Find where the given text appears and provide that cell's center as (x, y) coordinate. 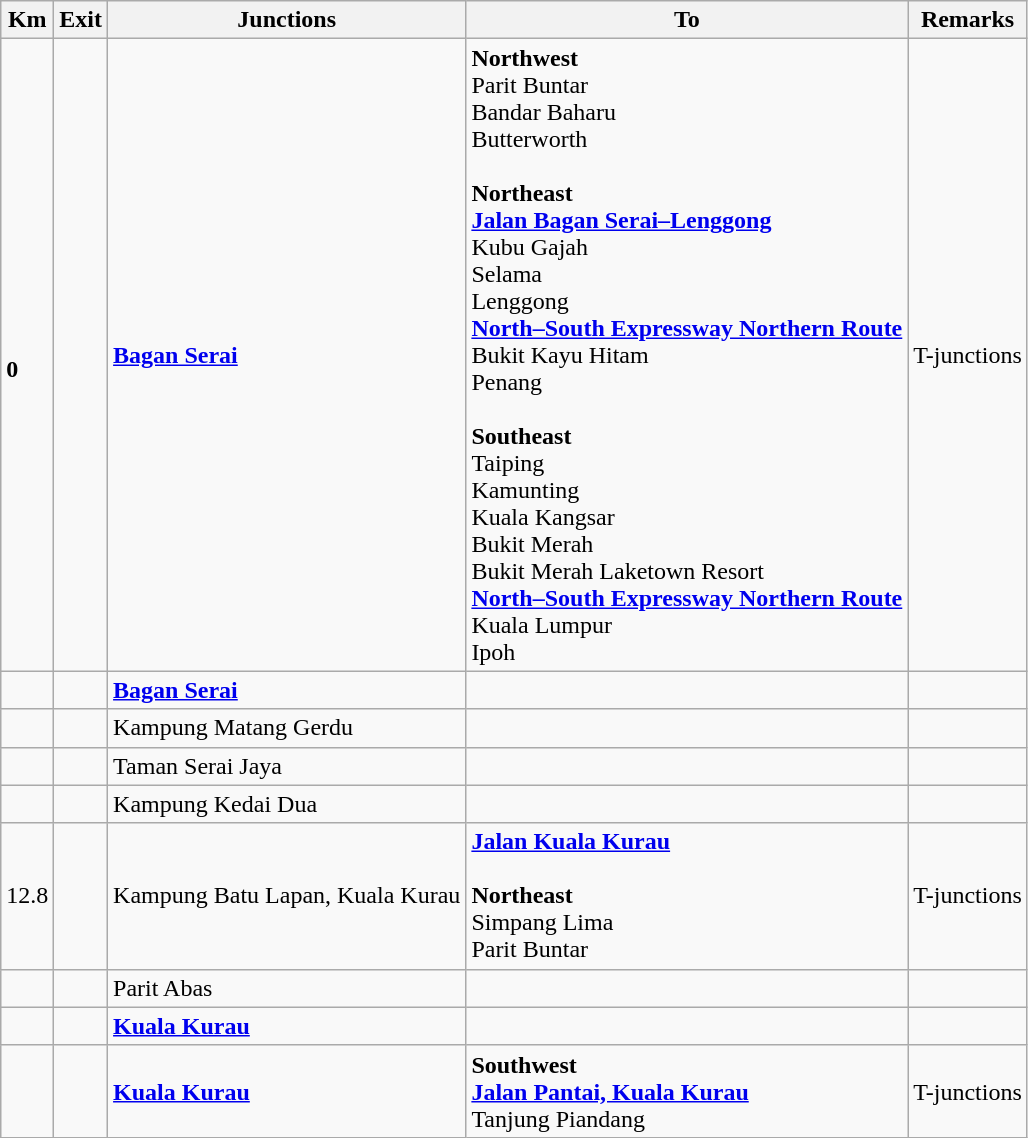
12.8 (28, 896)
0 (28, 355)
Jalan Kuala KurauNortheastSimpang LimaParit Buntar (687, 896)
To (687, 20)
Remarks (968, 20)
Exit (81, 20)
Kampung Matang Gerdu (287, 728)
Kampung Kedai Dua (287, 804)
Parit Abas (287, 988)
Taman Serai Jaya (287, 766)
Kampung Batu Lapan, Kuala Kurau (287, 896)
Km (28, 20)
Junctions (287, 20)
SouthwestJalan Pantai, Kuala KurauTanjung Piandang (687, 1091)
